For the text-containing cell, return its midpoint in [X, Y] coordinate format. 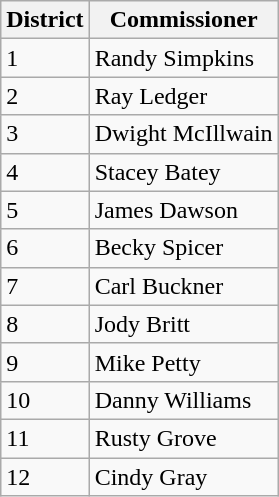
5 [45, 210]
4 [45, 172]
James Dawson [184, 210]
11 [45, 438]
Ray Ledger [184, 96]
Cindy Gray [184, 477]
District [45, 20]
Randy Simpkins [184, 58]
Dwight McIllwain [184, 134]
Carl Buckner [184, 286]
Stacey Batey [184, 172]
Mike Petty [184, 362]
9 [45, 362]
8 [45, 324]
1 [45, 58]
Rusty Grove [184, 438]
Commissioner [184, 20]
2 [45, 96]
6 [45, 248]
Jody Britt [184, 324]
12 [45, 477]
7 [45, 286]
3 [45, 134]
10 [45, 400]
Danny Williams [184, 400]
Becky Spicer [184, 248]
